Pinpoint the cell where the given text exists, returning its [X, Y] midpoint coordinate. 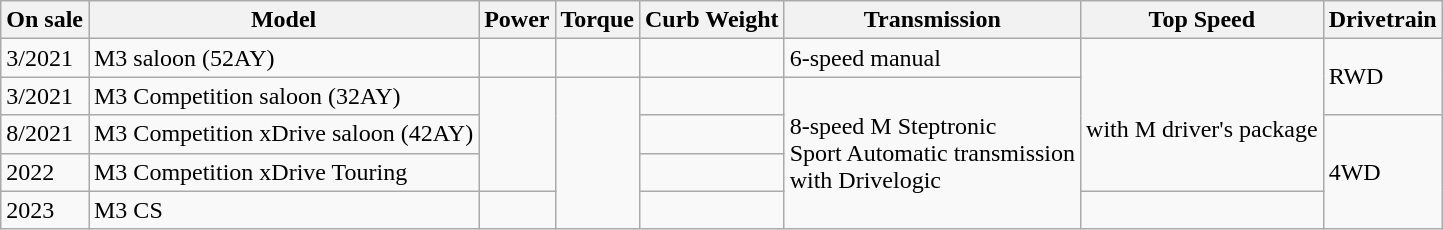
M3 saloon (52AY) [283, 58]
M3 Competition saloon (32AY) [283, 96]
6-speed manual [932, 58]
RWD [1382, 77]
with M driver's package [1202, 115]
On sale [45, 20]
Power [517, 20]
4WD [1382, 172]
Model [283, 20]
2022 [45, 172]
2023 [45, 210]
Curb Weight [712, 20]
Torque [597, 20]
Transmission [932, 20]
M3 Competition xDrive Touring [283, 172]
M3 Competition xDrive saloon (42AY) [283, 134]
8-speed M SteptronicSport Automatic transmissionwith Drivelogic [932, 153]
Drivetrain [1382, 20]
Top Speed [1202, 20]
8/2021 [45, 134]
M3 CS [283, 210]
